For the text-containing cell, return its midpoint in (x, y) coordinate format. 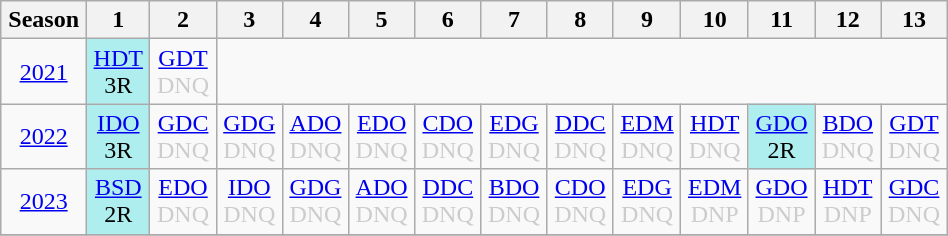
EDMDNP (715, 202)
2023 (44, 202)
GDO2R (781, 136)
6 (448, 20)
2 (183, 20)
3 (249, 20)
2021 (44, 72)
9 (647, 20)
5 (382, 20)
8 (580, 20)
12 (848, 20)
BSD2R (118, 202)
1 (118, 20)
HDTDNP (848, 202)
13 (914, 20)
HDT3R (118, 72)
11 (781, 20)
10 (715, 20)
Season (44, 20)
HDTDNQ (715, 136)
2022 (44, 136)
GDODNP (781, 202)
IDO3R (118, 136)
EDMDNQ (647, 136)
IDODNQ (249, 202)
7 (514, 20)
4 (315, 20)
